Return [x, y] of the center of cell containing provided text 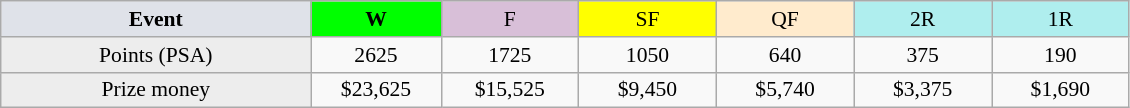
$1,690 [1061, 90]
W [376, 19]
F [510, 19]
$5,740 [785, 90]
QF [785, 19]
$23,625 [376, 90]
1R [1061, 19]
1725 [510, 55]
640 [785, 55]
$15,525 [510, 90]
Points (PSA) [156, 55]
Event [156, 19]
2625 [376, 55]
375 [923, 55]
2R [923, 19]
$9,450 [648, 90]
SF [648, 19]
190 [1061, 55]
1050 [648, 55]
Prize money [156, 90]
$3,375 [923, 90]
